Output the (x, y) coordinate of the center of the cell containing the given text.  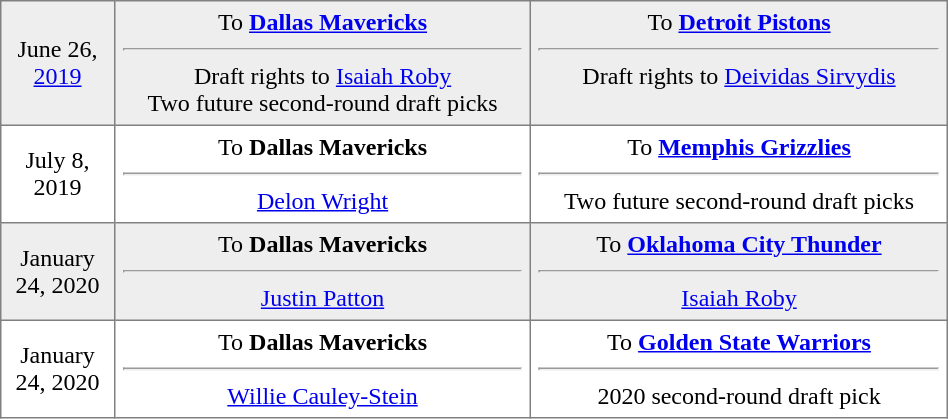
To Golden State Warriors2020 second-round draft pick (739, 369)
To Oklahoma City ThunderIsaiah Roby (739, 272)
July 8, 2019 (58, 174)
To Dallas MavericksJustin Patton (322, 272)
To Dallas MavericksWillie Cauley-Stein (322, 369)
To Dallas MavericksDelon Wright (322, 174)
To Detroit PistonsDraft rights to Deividas Sirvydis (739, 63)
June 26, 2019 (58, 63)
To Dallas MavericksDraft rights to Isaiah RobyTwo future second-round draft picks (322, 63)
To Memphis GrizzliesTwo future second-round draft picks (739, 174)
